Output the (x, y) coordinate of the center of the cell containing the given text.  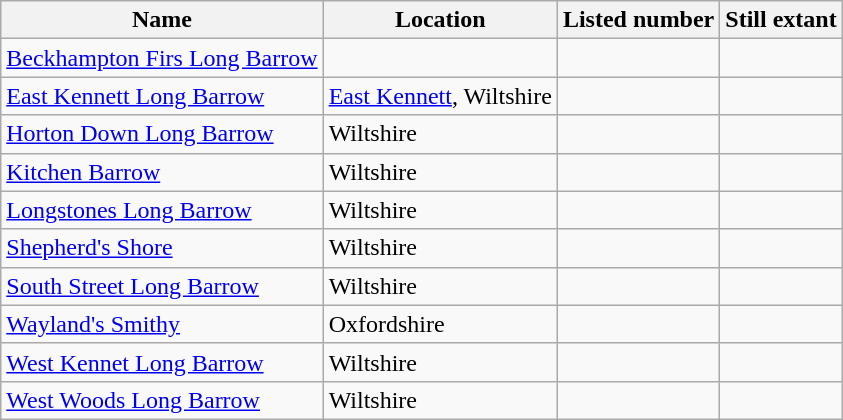
West Kennet Long Barrow (162, 362)
Listed number (638, 20)
Beckhampton Firs Long Barrow (162, 58)
Still extant (781, 20)
South Street Long Barrow (162, 286)
East Kennett Long Barrow (162, 96)
Shepherd's Shore (162, 248)
Name (162, 20)
West Woods Long Barrow (162, 400)
Wayland's Smithy (162, 324)
Longstones Long Barrow (162, 210)
Kitchen Barrow (162, 172)
East Kennett, Wiltshire (440, 96)
Oxfordshire (440, 324)
Horton Down Long Barrow (162, 134)
Location (440, 20)
